Extract the (X, Y) coordinate from the center of the cell holding the provided text.  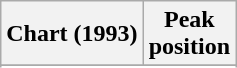
Peakposition (189, 34)
Chart (1993) (72, 34)
